Detect which cell encompasses the target text, then output its (X, Y) center coordinate. 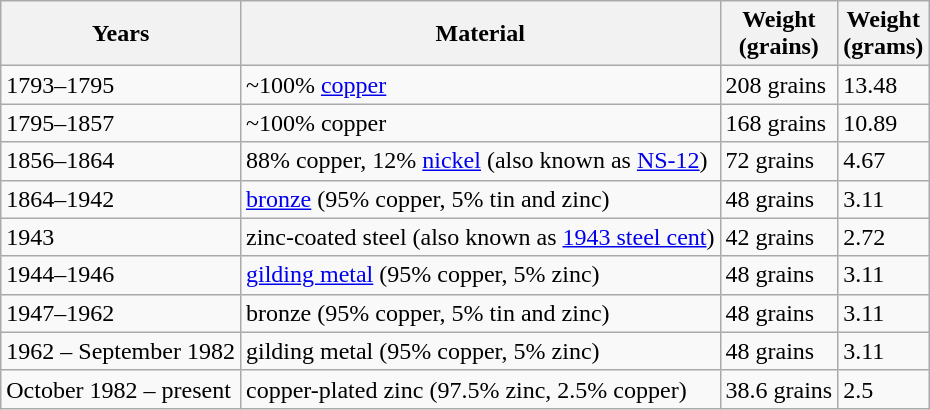
10.89 (884, 123)
1864–1942 (121, 199)
1947–1962 (121, 313)
Weight(grams) (884, 34)
1943 (121, 237)
88% copper, 12% nickel (also known as NS-12) (480, 161)
168 grains (779, 123)
Weight(grains) (779, 34)
copper-plated zinc (97.5% zinc, 2.5% copper) (480, 389)
1856–1864 (121, 161)
72 grains (779, 161)
4.67 (884, 161)
zinc-coated steel (also known as 1943 steel cent) (480, 237)
1944–1946 (121, 275)
Material (480, 34)
13.48 (884, 85)
1962 – September 1982 (121, 351)
2.72 (884, 237)
Years (121, 34)
1793–1795 (121, 85)
42 grains (779, 237)
1795–1857 (121, 123)
October 1982 – present (121, 389)
2.5 (884, 389)
38.6 grains (779, 389)
208 grains (779, 85)
